Search for the cell housing the specified text and yield its (x, y) center coordinate. 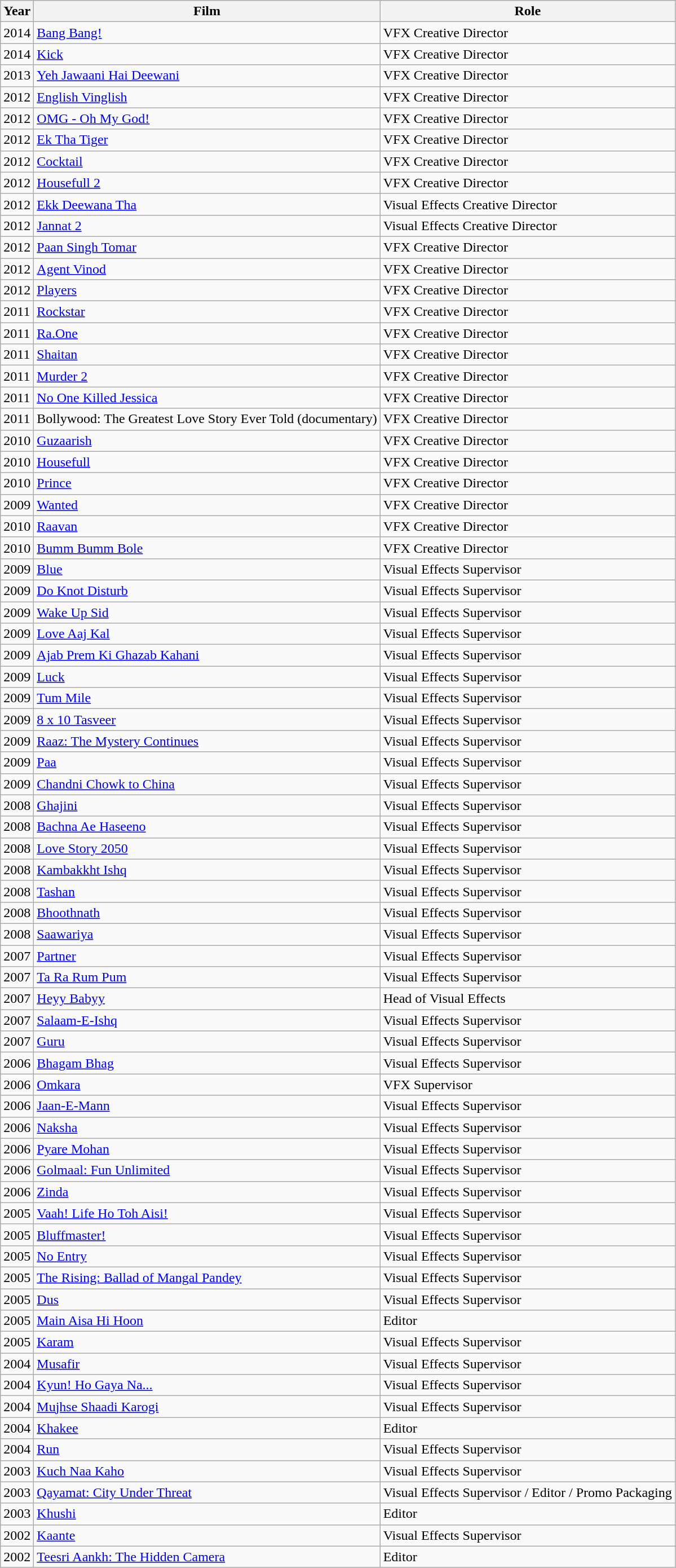
Khushi (207, 1514)
Jannat 2 (207, 226)
Bhoothnath (207, 913)
Kick (207, 54)
Tum Mile (207, 698)
Housefull (207, 462)
Bollywood: The Greatest Love Story Ever Told (documentary) (207, 419)
Saawariya (207, 934)
Blue (207, 569)
Love Story 2050 (207, 848)
Role (528, 11)
Love Aaj Kal (207, 634)
Ghajini (207, 805)
Ekk Deewana Tha (207, 204)
Run (207, 1450)
Raavan (207, 526)
Guru (207, 1042)
Teesri Aankh: The Hidden Camera (207, 1557)
Film (207, 11)
Ra.One (207, 333)
Do Knot Disturb (207, 591)
Kambakkht Ishq (207, 870)
Bang Bang! (207, 33)
Bachna Ae Haseeno (207, 827)
Ajab Prem Ki Ghazab Kahani (207, 655)
Omkara (207, 1085)
8 x 10 Tasveer (207, 720)
Heyy Babyy (207, 999)
Pyare Mohan (207, 1149)
Chandni Chowk to China (207, 784)
VFX Supervisor (528, 1085)
Bhagam Bhag (207, 1063)
No One Killed Jessica (207, 398)
Players (207, 290)
The Rising: Ballad of Mangal Pandey (207, 1278)
English Vinglish (207, 97)
Cocktail (207, 161)
Housefull 2 (207, 183)
Murder 2 (207, 376)
Salaam-E-Ishq (207, 1020)
Khakee (207, 1428)
Kyun! Ho Gaya Na... (207, 1385)
Year (17, 11)
Partner (207, 956)
Agent Vinod (207, 269)
Bumm Bumm Bole (207, 548)
Visual Effects Supervisor / Editor / Promo Packaging (528, 1492)
Dus (207, 1299)
No Entry (207, 1256)
Luck (207, 677)
Wanted (207, 505)
Shaitan (207, 355)
OMG - Oh My God! (207, 118)
Guzaarish (207, 441)
Ek Tha Tiger (207, 140)
Yeh Jawaani Hai Deewani (207, 76)
Musafir (207, 1364)
Kaante (207, 1535)
Prince (207, 483)
Qayamat: City Under Threat (207, 1492)
Kuch Naa Kaho (207, 1471)
Jaan-E-Mann (207, 1106)
Paa (207, 763)
Paan Singh Tomar (207, 247)
Mujhse Shaadi Karogi (207, 1407)
Raaz: The Mystery Continues (207, 741)
Karam (207, 1342)
Tashan (207, 891)
Zinda (207, 1192)
Bluffmaster! (207, 1235)
Rockstar (207, 312)
Wake Up Sid (207, 612)
Head of Visual Effects (528, 999)
2013 (17, 76)
Naksha (207, 1127)
Vaah! Life Ho Toh Aisi! (207, 1213)
Ta Ra Rum Pum (207, 977)
Main Aisa Hi Hoon (207, 1321)
Golmaal: Fun Unlimited (207, 1170)
